Output the (X, Y) coordinate of the center of the cell containing the given text.  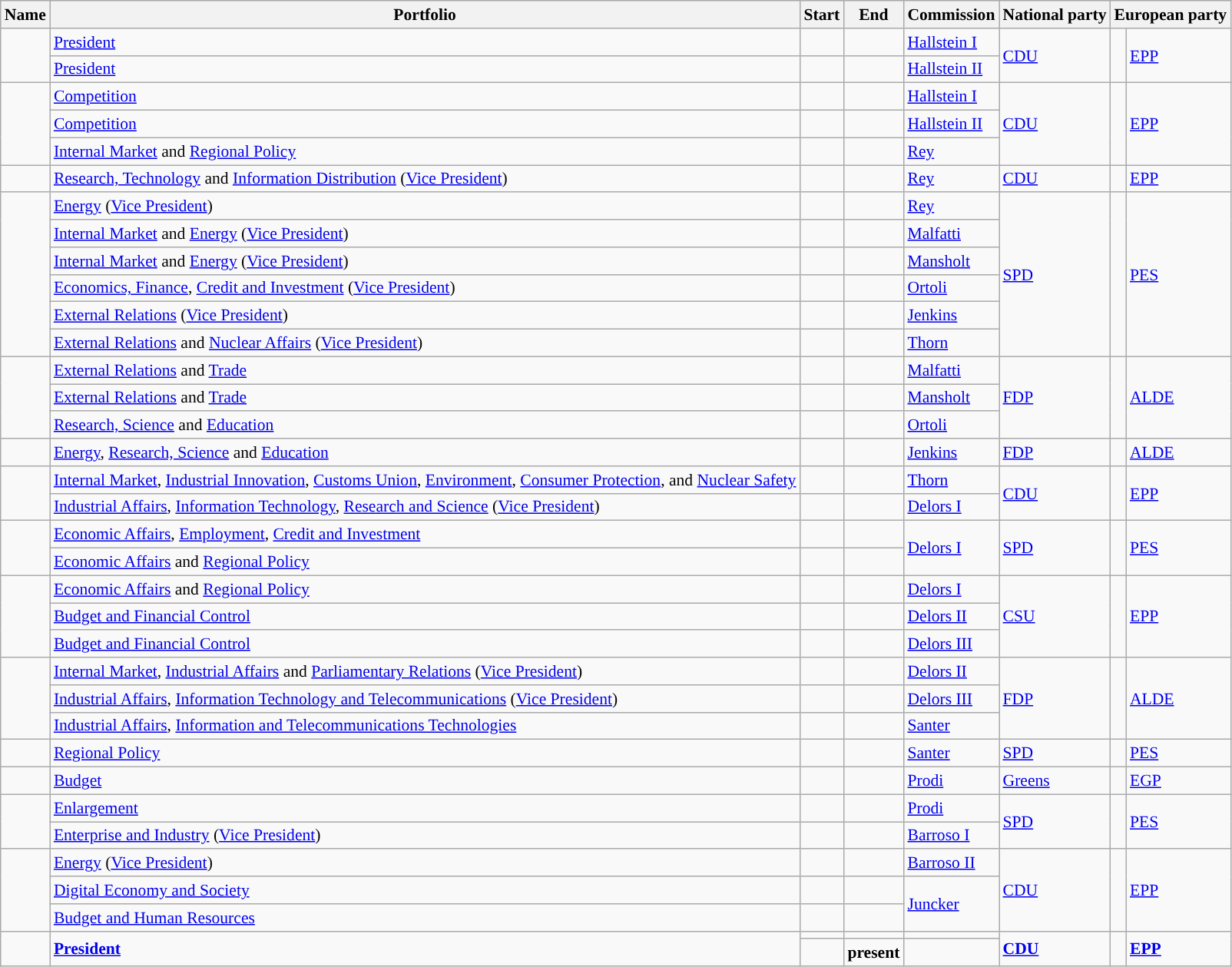
Name (25, 15)
End (873, 15)
Internal Market and Regional Policy (426, 151)
Internal Market, Industrial Innovation, Customs Union, Environment, Consumer Protection, and Nuclear Safety (426, 480)
Industrial Affairs, Information Technology, Research and Science (Vice President) (426, 507)
Budget (426, 781)
External Relations and Nuclear Affairs (Vice President) (426, 343)
European party (1171, 15)
National party (1054, 15)
Barroso I (951, 836)
Barroso II (951, 863)
Enterprise and Industry (Vice President) (426, 836)
EGP (1178, 781)
Greens (1054, 781)
present (873, 953)
CSU (1054, 616)
Portfolio (426, 15)
Juncker (951, 903)
Digital Economy and Society (426, 890)
External Relations (Vice President) (426, 316)
Internal Market, Industrial Affairs and Parliamentary Relations (Vice President) (426, 671)
Regional Policy (426, 753)
Budget and Human Resources (426, 918)
Energy, Research, Science and Education (426, 452)
Start (822, 15)
Research, Technology and Information Distribution (Vice President) (426, 179)
Industrial Affairs, Information Technology and Telecommunications (Vice President) (426, 699)
Enlargement (426, 808)
Economics, Finance, Credit and Investment (Vice President) (426, 288)
Commission (951, 15)
Economic Affairs, Employment, Credit and Investment (426, 535)
Industrial Affairs, Information and Telecommunications Technologies (426, 726)
Research, Science and Education (426, 426)
